Extract the [x, y] coordinate from the center of the cell holding the provided text.  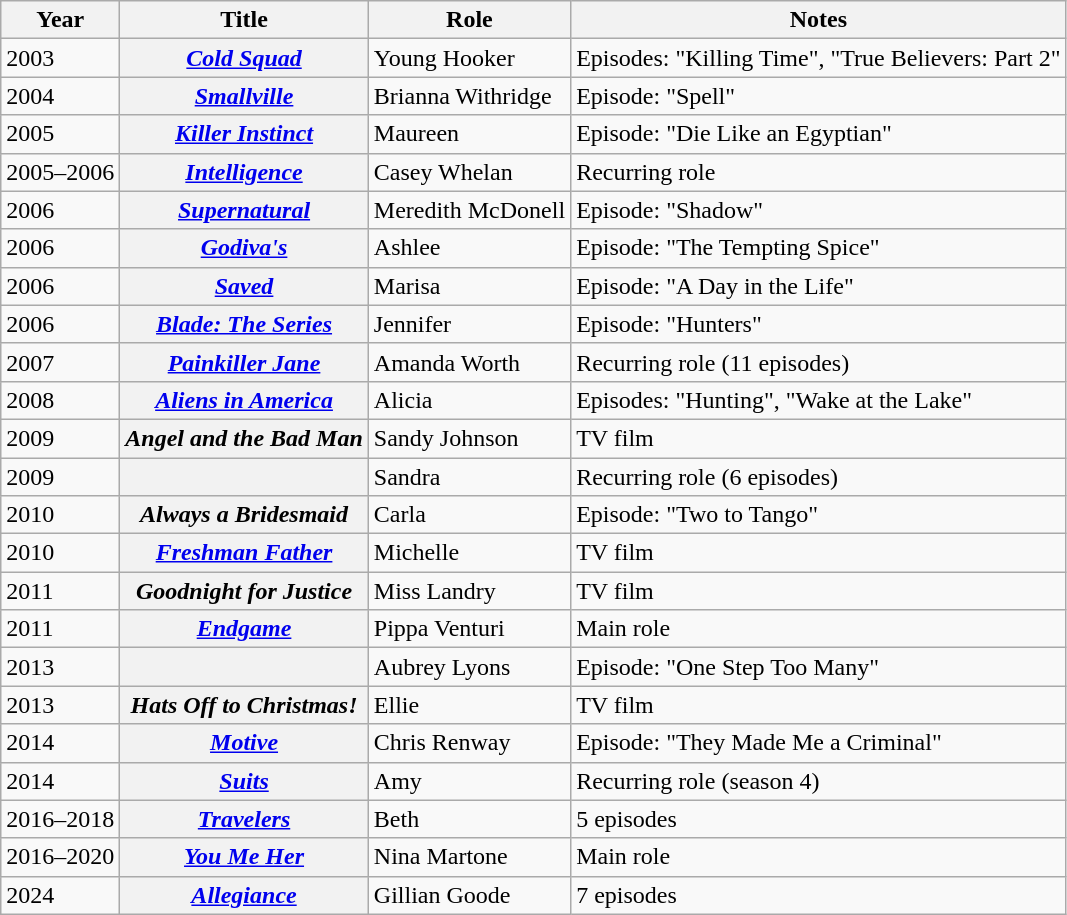
Smallville [244, 96]
Recurring role [818, 172]
Saved [244, 286]
7 episodes [818, 895]
Meredith McDonell [469, 210]
Goodnight for Justice [244, 591]
Episode: "One Step Too Many" [818, 667]
Painkiller Jane [244, 362]
5 episodes [818, 819]
Sandy Johnson [469, 438]
Carla [469, 515]
You Me Her [244, 857]
2016–2018 [60, 819]
Gillian Goode [469, 895]
2005–2006 [60, 172]
Episode: "They Made Me a Criminal" [818, 743]
Ashlee [469, 248]
Sandra [469, 477]
Episode: "Die Like an Egyptian" [818, 134]
Young Hooker [469, 58]
Episodes: "Hunting", "Wake at the Lake" [818, 400]
Jennifer [469, 324]
Intelligence [244, 172]
2008 [60, 400]
2005 [60, 134]
Recurring role (season 4) [818, 781]
Recurring role (11 episodes) [818, 362]
Beth [469, 819]
Miss Landry [469, 591]
Chris Renway [469, 743]
Title [244, 20]
Amy [469, 781]
Blade: The Series [244, 324]
Brianna Withridge [469, 96]
Maureen [469, 134]
Alicia [469, 400]
Nina Martone [469, 857]
Suits [244, 781]
Year [60, 20]
Ellie [469, 705]
Role [469, 20]
2004 [60, 96]
Marisa [469, 286]
Casey Whelan [469, 172]
Episode: "Shadow" [818, 210]
Aubrey Lyons [469, 667]
Notes [818, 20]
Episode: "A Day in the Life" [818, 286]
Angel and the Bad Man [244, 438]
2024 [60, 895]
Episode: "Two to Tango" [818, 515]
Episodes: "Killing Time", "True Believers: Part 2" [818, 58]
Allegiance [244, 895]
Pippa Venturi [469, 629]
2003 [60, 58]
2016–2020 [60, 857]
Aliens in America [244, 400]
Episode: "The Tempting Spice" [818, 248]
Recurring role (6 episodes) [818, 477]
Cold Squad [244, 58]
Hats Off to Christmas! [244, 705]
Amanda Worth [469, 362]
Endgame [244, 629]
Episode: "Hunters" [818, 324]
2007 [60, 362]
Supernatural [244, 210]
Motive [244, 743]
Michelle [469, 553]
Freshman Father [244, 553]
Killer Instinct [244, 134]
Always a Bridesmaid [244, 515]
Travelers [244, 819]
Godiva's [244, 248]
Episode: "Spell" [818, 96]
